Provide the [X, Y] coordinate of the cell's center where the given text is located.  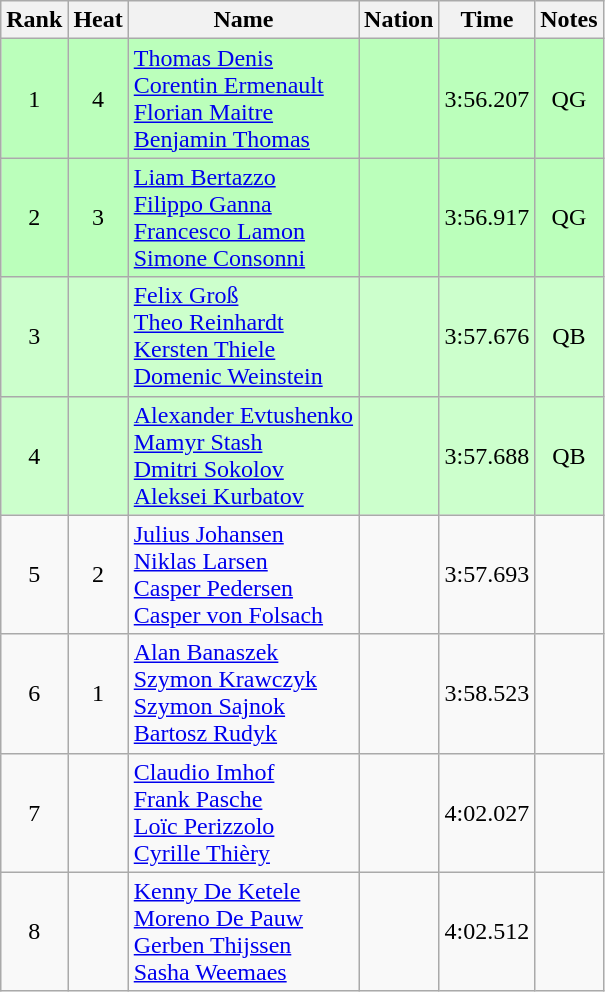
Name [243, 20]
3:57.688 [487, 456]
3:56.207 [487, 98]
4:02.027 [487, 812]
3:58.523 [487, 694]
3:57.676 [487, 336]
8 [34, 932]
Nation [399, 20]
4:02.512 [487, 932]
Thomas DenisCorentin ErmenaultFlorian MaitreBenjamin Thomas [243, 98]
7 [34, 812]
6 [34, 694]
Time [487, 20]
Julius JohansenNiklas LarsenCasper PedersenCasper von Folsach [243, 574]
Heat [98, 20]
3:56.917 [487, 218]
Kenny De KeteleMoreno De PauwGerben ThijssenSasha Weemaes [243, 932]
Alexander EvtushenkoMamyr StashDmitri SokolovAleksei Kurbatov [243, 456]
5 [34, 574]
Rank [34, 20]
Felix GroßTheo ReinhardtKersten ThieleDomenic Weinstein [243, 336]
Claudio ImhofFrank PascheLoïc PerizzoloCyrille Thièry [243, 812]
Alan BanaszekSzymon KrawczykSzymon SajnokBartosz Rudyk [243, 694]
Notes [569, 20]
3:57.693 [487, 574]
Liam BertazzoFilippo GannaFrancesco LamonSimone Consonni [243, 218]
